Return the (x, y) coordinate for the center point of the cell that contains the specified text.  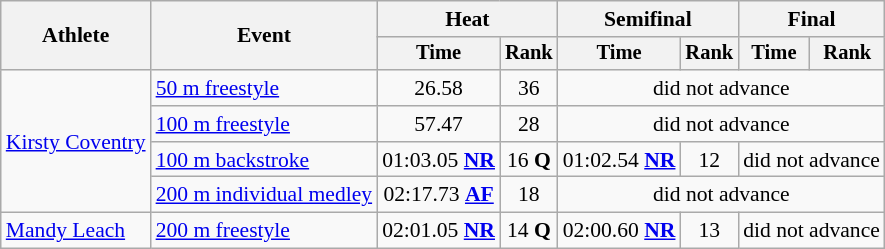
57.47 (438, 124)
Final (812, 19)
12 (710, 160)
Semifinal (648, 19)
18 (529, 195)
01:03.05 NR (438, 160)
Heat (467, 19)
Mandy Leach (76, 231)
200 m freestyle (264, 231)
50 m freestyle (264, 88)
26.58 (438, 88)
Athlete (76, 36)
02:01.05 NR (438, 231)
28 (529, 124)
02:17.73 AF (438, 195)
14 Q (529, 231)
Event (264, 36)
100 m backstroke (264, 160)
200 m individual medley (264, 195)
13 (710, 231)
Kirsty Coventry (76, 141)
02:00.60 NR (620, 231)
36 (529, 88)
01:02.54 NR (620, 160)
16 Q (529, 160)
100 m freestyle (264, 124)
